Return (x, y) of the center of cell containing provided text 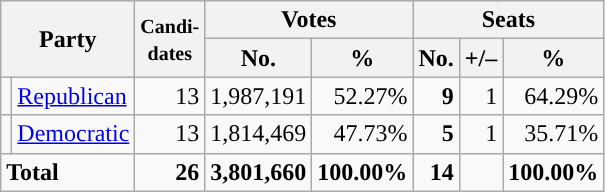
47.73% (362, 134)
Democratic (74, 134)
52.27% (362, 96)
1,987,191 (258, 96)
Votes (309, 20)
Party (68, 39)
Candi-dates (170, 39)
9 (436, 96)
Total (68, 172)
26 (170, 172)
1,814,469 (258, 134)
5 (436, 134)
Republican (74, 96)
35.71% (554, 134)
3,801,660 (258, 172)
+/– (480, 58)
Seats (508, 20)
14 (436, 172)
64.29% (554, 96)
